Return the (x, y) coordinate for the center point of the cell that contains the specified text.  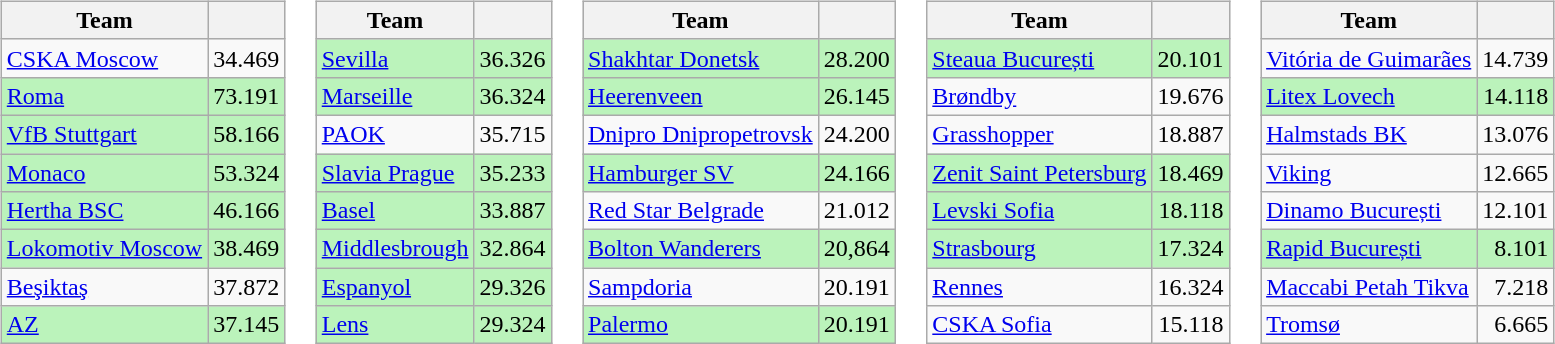
20,864 (856, 249)
Rapid București (1369, 249)
33.887 (512, 211)
Litex Lovech (1369, 96)
32.864 (512, 249)
CSKA Moscow (104, 58)
Steaua București (1040, 58)
Tromsø (1369, 325)
VfB Stuttgart (104, 134)
19.676 (1190, 96)
15.118 (1190, 325)
Dnipro Dnipropetrovsk (700, 134)
Slavia Prague (395, 173)
Lokomotiv Moscow (104, 249)
Halmstads BK (1369, 134)
53.324 (246, 173)
18.118 (1190, 211)
Heerenveen (700, 96)
28.200 (856, 58)
12.101 (1516, 211)
29.324 (512, 325)
29.326 (512, 287)
Maccabi Petah Tikva (1369, 287)
Palermo (700, 325)
73.191 (246, 96)
37.872 (246, 287)
Beşiktaş (104, 287)
18.469 (1190, 173)
Brøndby (1040, 96)
Hamburger SV (700, 173)
14.118 (1516, 96)
13.076 (1516, 134)
Sevilla (395, 58)
Levski Sofia (1040, 211)
7.218 (1516, 287)
Espanyol (395, 287)
Vitória de Guimarães (1369, 58)
Dinamo București (1369, 211)
Roma (104, 96)
6.665 (1516, 325)
Middlesbrough (395, 249)
24.166 (856, 173)
AZ (104, 325)
36.324 (512, 96)
CSKA Sofia (1040, 325)
58.166 (246, 134)
26.145 (856, 96)
37.145 (246, 325)
Zenit Saint Petersburg (1040, 173)
35.233 (512, 173)
16.324 (1190, 287)
Strasbourg (1040, 249)
Basel (395, 211)
34.469 (246, 58)
24.200 (856, 134)
Bolton Wanderers (700, 249)
20.101 (1190, 58)
36.326 (512, 58)
38.469 (246, 249)
Lens (395, 325)
18.887 (1190, 134)
Viking (1369, 173)
14.739 (1516, 58)
Shakhtar Donetsk (700, 58)
8.101 (1516, 249)
21.012 (856, 211)
PAOK (395, 134)
Rennes (1040, 287)
Red Star Belgrade (700, 211)
Monaco (104, 173)
17.324 (1190, 249)
Hertha BSC (104, 211)
Sampdoria (700, 287)
12.665 (1516, 173)
35.715 (512, 134)
Marseille (395, 96)
Grasshopper (1040, 134)
46.166 (246, 211)
